Capture the cell that displays the provided text and extract its [x, y] central coordinate. 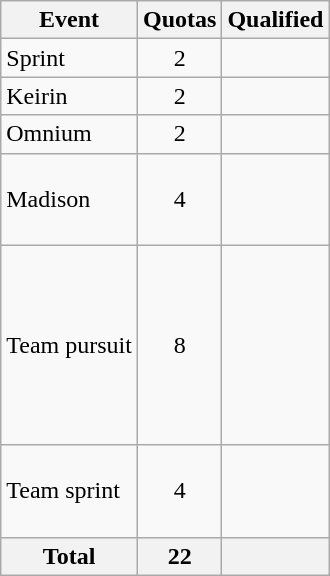
Keirin [70, 96]
Sprint [70, 58]
22 [179, 556]
Qualified [276, 20]
Omnium [70, 134]
Quotas [179, 20]
Team sprint [70, 491]
Team pursuit [70, 345]
Event [70, 20]
Total [70, 556]
8 [179, 345]
Madison [70, 199]
